Return [x, y] of the center of cell containing provided text 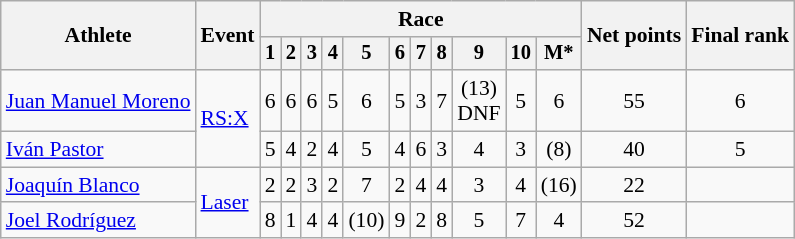
Laser [228, 202]
Race [421, 19]
52 [634, 221]
Final rank [740, 36]
M* [559, 54]
22 [634, 185]
40 [634, 150]
(8) [559, 150]
Joel Rodríguez [98, 221]
RS:X [228, 118]
Net points [634, 36]
Event [228, 36]
Juan Manuel Moreno [98, 100]
(10) [366, 221]
10 [521, 54]
(16) [559, 185]
(13)DNF [478, 100]
55 [634, 100]
Iván Pastor [98, 150]
Athlete [98, 36]
Joaquín Blanco [98, 185]
